Capture the cell that displays the provided text and extract its (X, Y) central coordinate. 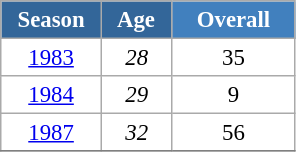
56 (234, 133)
29 (136, 95)
9 (234, 95)
Season (52, 20)
32 (136, 133)
28 (136, 58)
Overall (234, 20)
Age (136, 20)
1983 (52, 58)
35 (234, 58)
1987 (52, 133)
1984 (52, 95)
